Scan for the cell matching the given text and deliver its [x, y] coordinate at center. 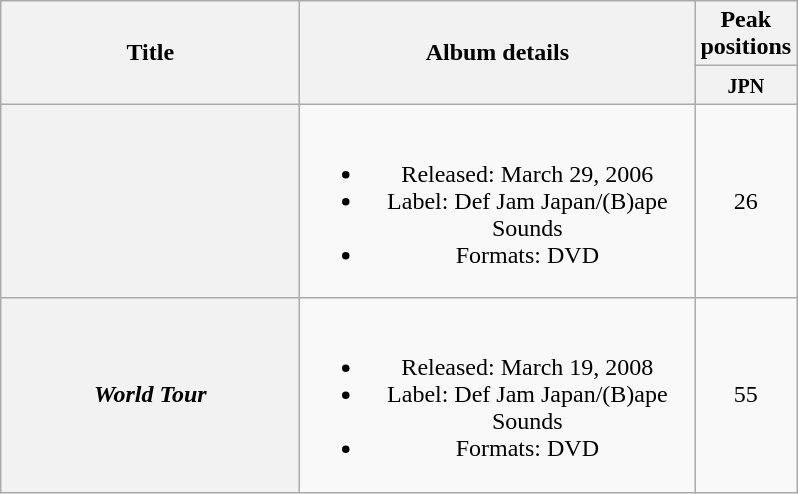
Released: March 19, 2008 Label: Def Jam Japan/(B)ape SoundsFormats: DVD [498, 395]
World Tour [150, 395]
55 [746, 395]
Title [150, 52]
Released: March 29, 2006 Label: Def Jam Japan/(B)ape SoundsFormats: DVD [498, 201]
Peak positions [746, 34]
JPN [746, 85]
26 [746, 201]
Album details [498, 52]
